Find where the given text appears and provide that cell's center as (X, Y) coordinate. 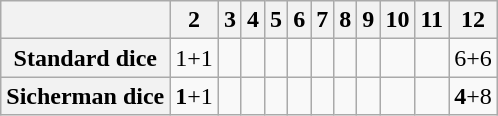
11 (432, 20)
Sicherman dice (86, 96)
6 (300, 20)
4 (252, 20)
3 (230, 20)
8 (346, 20)
12 (474, 20)
6+6 (474, 58)
4+8 (474, 96)
10 (398, 20)
9 (368, 20)
5 (276, 20)
Standard dice (86, 58)
2 (194, 20)
7 (322, 20)
